Capture the cell that displays the provided text and extract its [x, y] central coordinate. 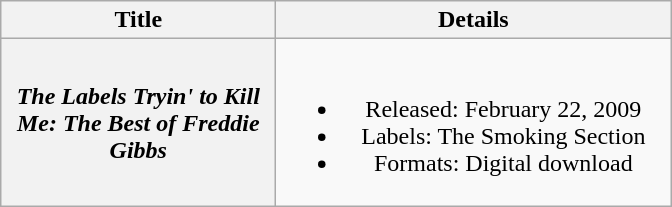
Released: February 22, 2009Labels: The Smoking SectionFormats: Digital download [474, 122]
Details [474, 20]
The Labels Tryin' to Kill Me: The Best of Freddie Gibbs [138, 122]
Title [138, 20]
